Determine the (X, Y) coordinate at the center of the cell enclosing the given text.  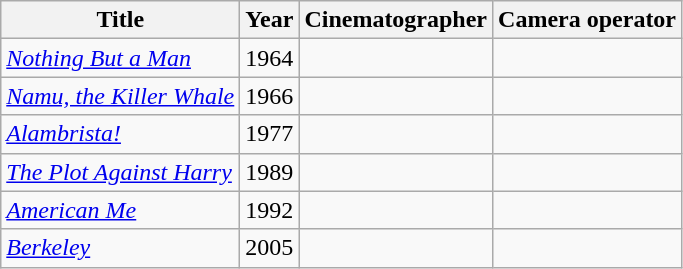
Year (270, 20)
Title (120, 20)
Berkeley (120, 248)
Camera operator (588, 20)
Nothing But a Man (120, 58)
1966 (270, 96)
Namu, the Killer Whale (120, 96)
1992 (270, 210)
The Plot Against Harry (120, 172)
Cinematographer (396, 20)
Alambrista! (120, 134)
American Me (120, 210)
1977 (270, 134)
1964 (270, 58)
2005 (270, 248)
1989 (270, 172)
